Return the [X, Y] coordinate for the center point of the cell that contains the specified text.  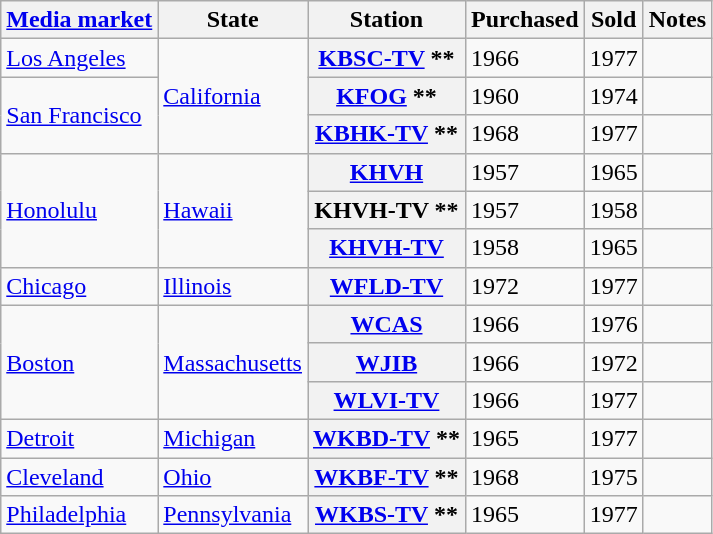
WKBF-TV ** [387, 477]
KFOG ** [387, 96]
Illinois [233, 286]
1976 [614, 324]
Purchased [524, 20]
Ohio [233, 477]
Philadelphia [80, 515]
1974 [614, 96]
Media market [80, 20]
Notes [677, 20]
State [233, 20]
Sold [614, 20]
California [233, 96]
1960 [524, 96]
KHVH-TV ** [387, 210]
Boston [80, 362]
Michigan [233, 438]
Massachusetts [233, 362]
Chicago [80, 286]
WJIB [387, 362]
KBHK-TV ** [387, 134]
WFLD-TV [387, 286]
San Francisco [80, 115]
Detroit [80, 438]
WLVI-TV [387, 400]
WKBD-TV ** [387, 438]
KBSC-TV ** [387, 58]
Pennsylvania [233, 515]
Los Angeles [80, 58]
WKBS-TV ** [387, 515]
Station [387, 20]
WCAS [387, 324]
Cleveland [80, 477]
Hawaii [233, 210]
1975 [614, 477]
Honolulu [80, 210]
KHVH-TV [387, 248]
KHVH [387, 172]
